Search for the cell housing the specified text and yield its (X, Y) center coordinate. 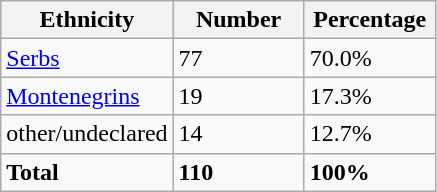
12.7% (370, 134)
77 (238, 58)
110 (238, 172)
100% (370, 172)
17.3% (370, 96)
70.0% (370, 58)
Ethnicity (87, 20)
Number (238, 20)
Percentage (370, 20)
Montenegrins (87, 96)
14 (238, 134)
Total (87, 172)
19 (238, 96)
Serbs (87, 58)
other/undeclared (87, 134)
